Scan for the cell matching the given text and deliver its (X, Y) coordinate at center. 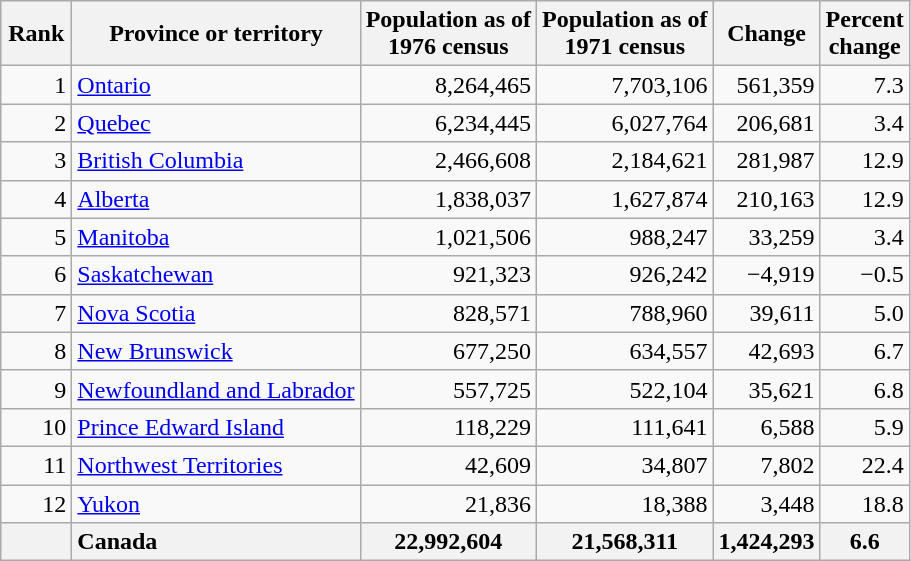
Manitoba (216, 237)
7 (36, 313)
1,627,874 (625, 199)
3,448 (766, 503)
2,466,608 (448, 161)
−4,919 (766, 275)
18,388 (625, 503)
828,571 (448, 313)
18.8 (864, 503)
6,027,764 (625, 123)
10 (36, 427)
Newfoundland and Labrador (216, 389)
Ontario (216, 85)
921,323 (448, 275)
Saskatchewan (216, 275)
281,987 (766, 161)
988,247 (625, 237)
118,229 (448, 427)
34,807 (625, 465)
9 (36, 389)
6.6 (864, 542)
−0.5 (864, 275)
5 (36, 237)
1,838,037 (448, 199)
206,681 (766, 123)
Province or territory (216, 34)
42,693 (766, 351)
7,802 (766, 465)
35,621 (766, 389)
111,641 (625, 427)
5.9 (864, 427)
39,611 (766, 313)
Northwest Territories (216, 465)
1,424,293 (766, 542)
Population as of1976 census (448, 34)
1,021,506 (448, 237)
Prince Edward Island (216, 427)
6 (36, 275)
6,234,445 (448, 123)
926,242 (625, 275)
22,992,604 (448, 542)
634,557 (625, 351)
British Columbia (216, 161)
788,960 (625, 313)
6.7 (864, 351)
Percentchange (864, 34)
677,250 (448, 351)
522,104 (625, 389)
21,568,311 (625, 542)
22.4 (864, 465)
Nova Scotia (216, 313)
New Brunswick (216, 351)
2,184,621 (625, 161)
Quebec (216, 123)
21,836 (448, 503)
7,703,106 (625, 85)
4 (36, 199)
561,359 (766, 85)
42,609 (448, 465)
Change (766, 34)
33,259 (766, 237)
7.3 (864, 85)
8 (36, 351)
6,588 (766, 427)
Rank (36, 34)
Population as of1971 census (625, 34)
12 (36, 503)
Yukon (216, 503)
6.8 (864, 389)
2 (36, 123)
1 (36, 85)
210,163 (766, 199)
557,725 (448, 389)
Alberta (216, 199)
5.0 (864, 313)
Canada (216, 542)
11 (36, 465)
8,264,465 (448, 85)
3 (36, 161)
